Scan for the cell matching the given text and deliver its [x, y] coordinate at center. 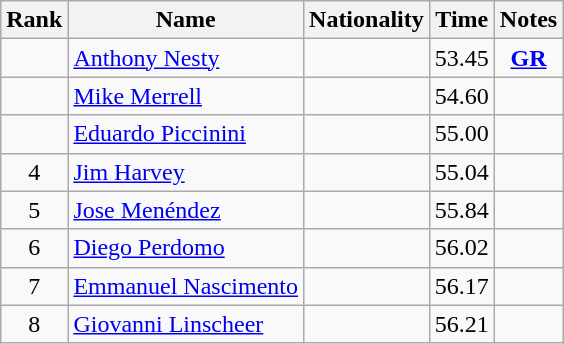
Diego Perdomo [186, 248]
GR [528, 58]
54.60 [462, 96]
Notes [528, 20]
Time [462, 20]
55.04 [462, 172]
6 [34, 248]
5 [34, 210]
Giovanni Linscheer [186, 324]
Rank [34, 20]
55.84 [462, 210]
53.45 [462, 58]
Name [186, 20]
55.00 [462, 134]
Jose Menéndez [186, 210]
8 [34, 324]
4 [34, 172]
56.21 [462, 324]
Nationality [367, 20]
Emmanuel Nascimento [186, 286]
56.17 [462, 286]
Anthony Nesty [186, 58]
Jim Harvey [186, 172]
Eduardo Piccinini [186, 134]
Mike Merrell [186, 96]
56.02 [462, 248]
7 [34, 286]
